Provide the [x, y] coordinate of the cell's center where the given text is located.  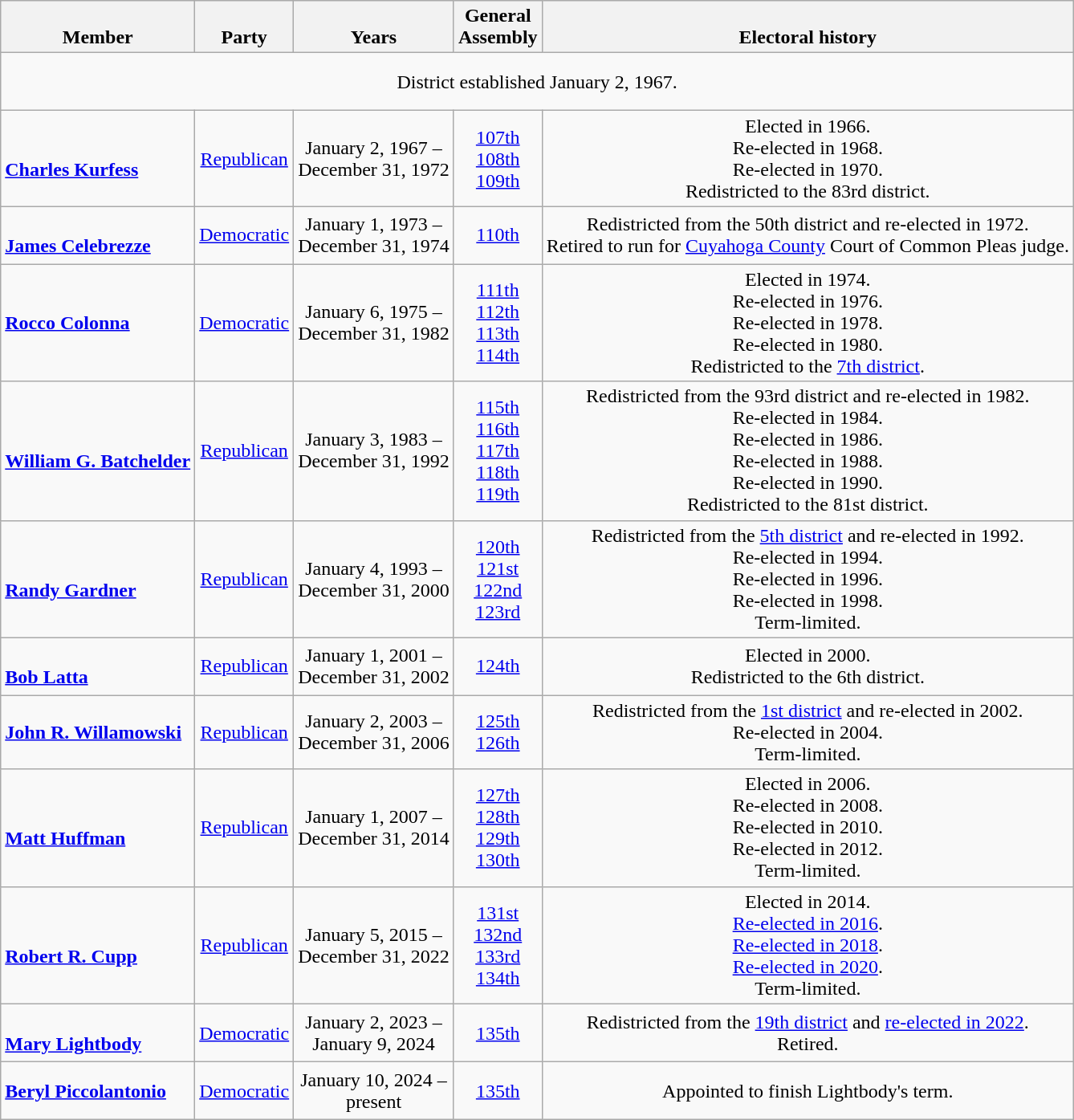
125th126th [498, 732]
January 2, 1967 –December 31, 1972 [374, 159]
107th108th109th [498, 159]
111th112th113th114th [498, 323]
131st132nd133rd134th [498, 945]
District established January 2, 1967. [538, 82]
Charles Kurfess [98, 159]
Elected in 1966.Re-elected in 1968.Re-elected in 1970.Redistricted to the 83rd district. [808, 159]
Electoral history [808, 27]
Matt Huffman [98, 828]
Robert R. Cupp [98, 945]
Member [98, 27]
Redistricted from the 5th district and re-elected in 1992.Re-elected in 1994.Re-elected in 1996.Re-elected in 1998.Term-limited. [808, 579]
Redistricted from the 1st district and re-elected in 2002.Re-elected in 2004.Term-limited. [808, 732]
January 10, 2024 –present [374, 1090]
Rocco Colonna [98, 323]
John R. Willamowski [98, 732]
Party [244, 27]
Mary Lightbody [98, 1032]
January 5, 2015 –December 31, 2022 [374, 945]
Elected in 2006.Re-elected in 2008.Re-elected in 2010.Re-elected in 2012.Term-limited. [808, 828]
115th116th117th118th119th [498, 451]
January 4, 1993 –December 31, 2000 [374, 579]
Beryl Piccolantonio [98, 1090]
GeneralAssembly [498, 27]
Bob Latta [98, 666]
110th [498, 235]
January 2, 2003 –December 31, 2006 [374, 732]
Elected in 2000.Redistricted to the 6th district. [808, 666]
120th121st122nd123rd [498, 579]
James Celebrezze [98, 235]
Redistricted from the 19th district and re-elected in 2022.Retired. [808, 1032]
January 6, 1975 –December 31, 1982 [374, 323]
William G. Batchelder [98, 451]
January 1, 1973 –December 31, 1974 [374, 235]
127th128th129th130th [498, 828]
Elected in 2014.Re-elected in 2016.Re-elected in 2018.Re-elected in 2020.Term-limited. [808, 945]
Appointed to finish Lightbody's term. [808, 1090]
Years [374, 27]
Redistricted from the 50th district and re-elected in 1972.Retired to run for Cuyahoga County Court of Common Pleas judge. [808, 235]
Randy Gardner [98, 579]
January 1, 2001 –December 31, 2002 [374, 666]
Elected in 1974.Re-elected in 1976.Re-elected in 1978.Re-elected in 1980.Redistricted to the 7th district. [808, 323]
January 1, 2007 –December 31, 2014 [374, 828]
124th [498, 666]
January 2, 2023 –January 9, 2024 [374, 1032]
January 3, 1983 –December 31, 1992 [374, 451]
